Return the (x, y) coordinate for the center point of the cell that contains the specified text.  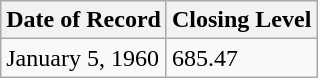
685.47 (241, 58)
January 5, 1960 (84, 58)
Date of Record (84, 20)
Closing Level (241, 20)
